Output the (x, y) coordinate of the center of the cell containing the given text.  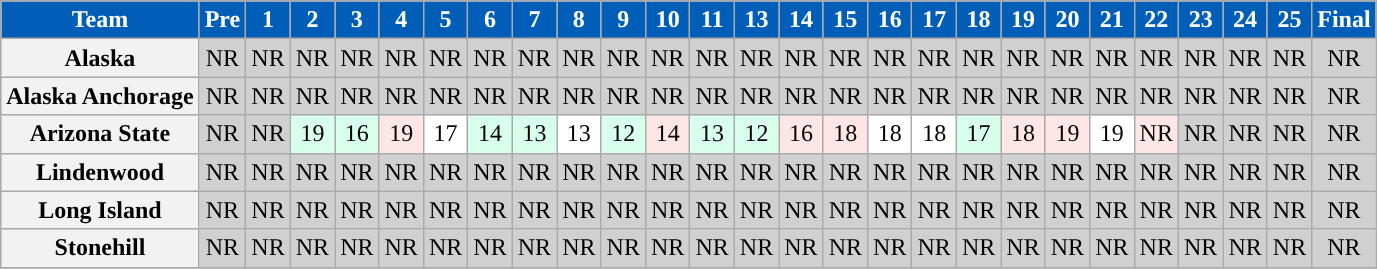
25 (1289, 20)
4 (401, 20)
Pre (222, 20)
Lindenwood (100, 172)
1 (268, 20)
Arizona State (100, 134)
Final (1344, 20)
Alaska (100, 58)
Alaska Anchorage (100, 96)
6 (490, 20)
2 (312, 20)
9 (623, 20)
21 (1112, 20)
10 (667, 20)
5 (445, 20)
22 (1156, 20)
8 (579, 20)
7 (534, 20)
24 (1245, 20)
23 (1200, 20)
20 (1067, 20)
15 (845, 20)
11 (712, 20)
Stonehill (100, 248)
Team (100, 20)
Long Island (100, 210)
3 (357, 20)
